Provide the [X, Y] coordinate of the cell's center where the given text is located.  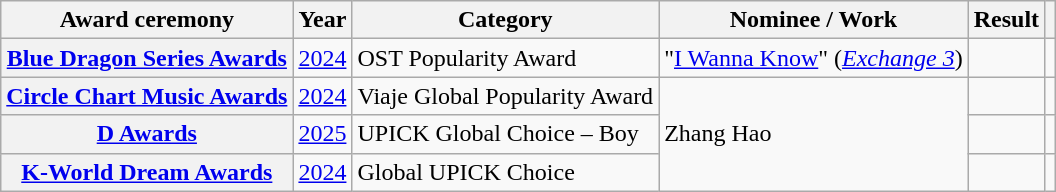
UPICK Global Choice – Boy [506, 134]
Category [506, 20]
Award ceremony [147, 20]
Result [1006, 20]
Global UPICK Choice [506, 172]
Blue Dragon Series Awards [147, 58]
D Awards [147, 134]
Nominee / Work [814, 20]
Viaje Global Popularity Award [506, 96]
Year [322, 20]
2025 [322, 134]
"I Wanna Know" (Exchange 3) [814, 58]
K-World Dream Awards [147, 172]
Circle Chart Music Awards [147, 96]
OST Popularity Award [506, 58]
Zhang Hao [814, 134]
